Output the [x, y] coordinate of the center of the cell containing the given text.  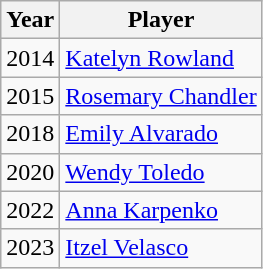
Player [161, 20]
2023 [30, 248]
Wendy Toledo [161, 172]
Katelyn Rowland [161, 58]
Year [30, 20]
2015 [30, 96]
2022 [30, 210]
Itzel Velasco [161, 248]
2018 [30, 134]
Emily Alvarado [161, 134]
Rosemary Chandler [161, 96]
Anna Karpenko [161, 210]
2014 [30, 58]
2020 [30, 172]
